Scan for the cell matching the given text and deliver its (x, y) coordinate at center. 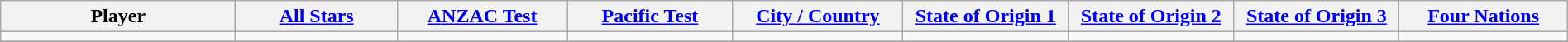
Four Nations (1484, 16)
Player (118, 16)
State of Origin 2 (1151, 16)
ANZAC Test (483, 16)
City / Country (818, 16)
State of Origin 3 (1317, 16)
All Stars (317, 16)
Pacific Test (650, 16)
State of Origin 1 (986, 16)
